Identify which cell holds the provided text, then report its [X, Y] central coordinate. 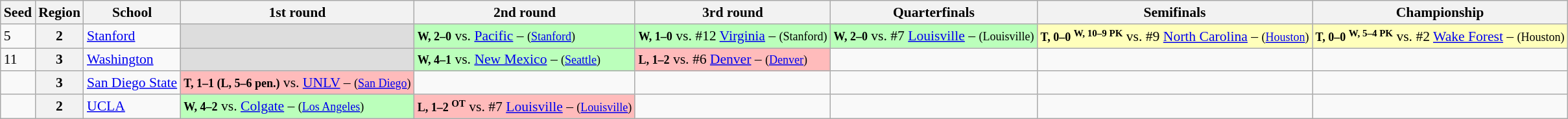
3rd round [733, 12]
W, 1–0 vs. #12 Virginia – (Stanford) [733, 36]
Stanford [132, 36]
T, 0–0 W, 5–4 PK vs. #2 Wake Forest – (Houston) [1440, 36]
T, 1–1 (L, 5–6 pen.) vs. UNLV – (San Diego) [297, 83]
Washington [132, 60]
Quarterfinals [934, 12]
W, 2–0 vs. Pacific – (Stanford) [525, 36]
11 [18, 60]
Semifinals [1174, 12]
Seed [18, 12]
W, 2–0 vs. #7 Louisville – (Louisville) [934, 36]
1st round [297, 12]
L, 1–2 OT vs. #7 Louisville – (Louisville) [525, 107]
2nd round [525, 12]
W, 4–1 vs. New Mexico – (Seattle) [525, 60]
Region [60, 12]
W, 4–2 vs. Colgate – (Los Angeles) [297, 107]
L, 1–2 vs. #6 Denver – (Denver) [733, 60]
5 [18, 36]
School [132, 12]
T, 0–0 W, 10–9 PK vs. #9 North Carolina – (Houston) [1174, 36]
UCLA [132, 107]
San Diego State [132, 83]
Championship [1440, 12]
